Identify which cell holds the provided text, then report its [X, Y] central coordinate. 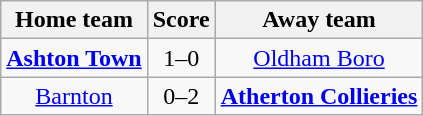
Atherton Collieries [319, 96]
Barnton [74, 96]
Score [181, 20]
0–2 [181, 96]
Home team [74, 20]
1–0 [181, 58]
Away team [319, 20]
Ashton Town [74, 58]
Oldham Boro [319, 58]
